Provide the (X, Y) coordinate of the cell's center where the given text is located.  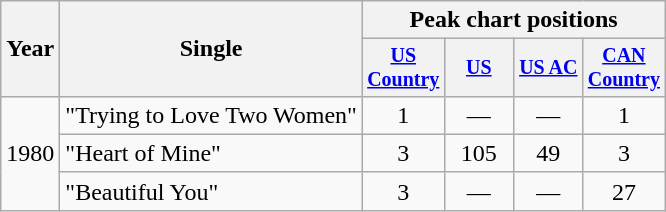
"Beautiful You" (212, 191)
US (478, 68)
Peak chart positions (513, 20)
"Heart of Mine" (212, 153)
CAN Country (624, 68)
"Trying to Love Two Women" (212, 115)
US Country (403, 68)
Year (30, 49)
Single (212, 49)
1980 (30, 153)
27 (624, 191)
105 (478, 153)
49 (548, 153)
US AC (548, 68)
